Extract the (x, y) coordinate from the center of the cell holding the provided text.  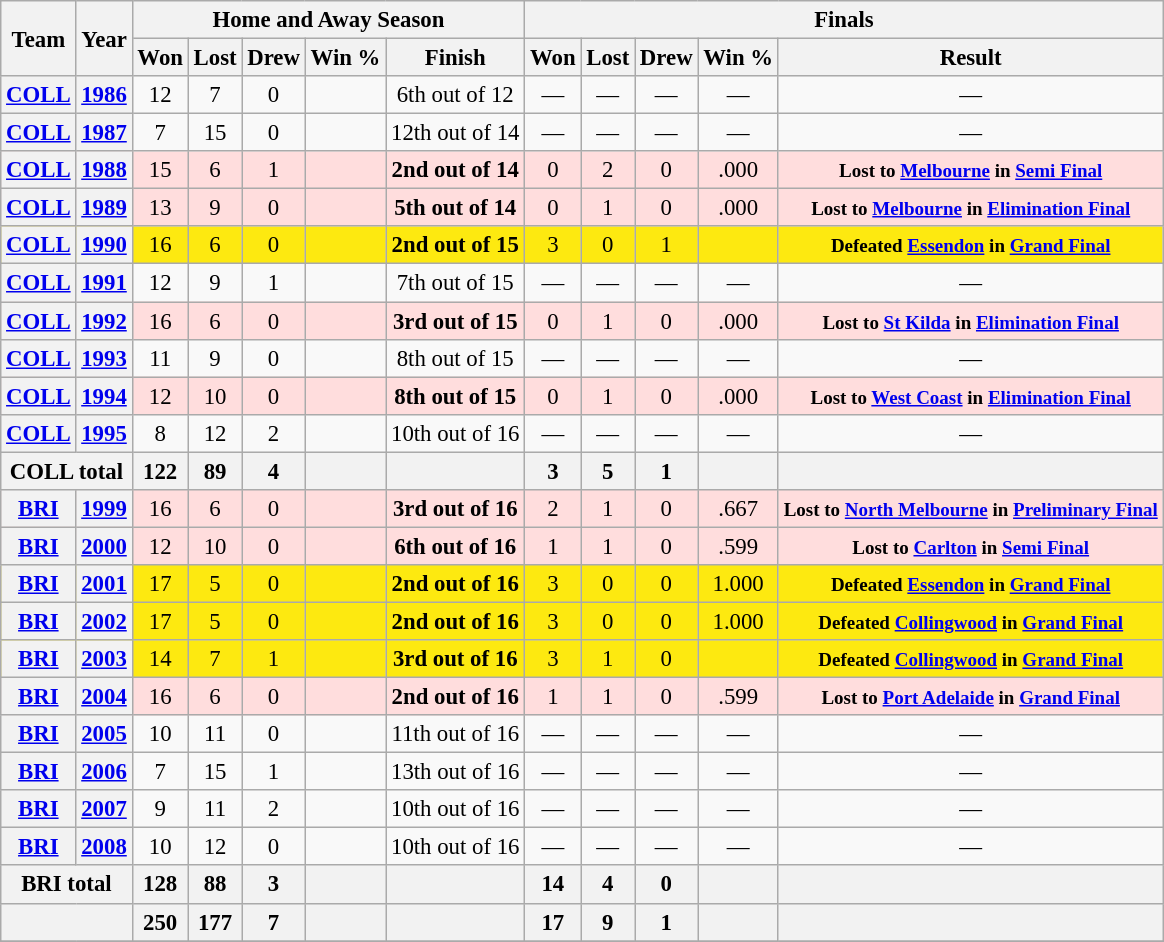
2005 (104, 734)
COLL total (66, 471)
1991 (104, 283)
Year (104, 38)
3rd out of 15 (456, 321)
2nd out of 15 (456, 245)
1999 (104, 509)
2006 (104, 772)
2004 (104, 697)
6th out of 16 (456, 546)
Result (970, 58)
11th out of 16 (456, 734)
2002 (104, 621)
1990 (104, 245)
Finish (456, 58)
1993 (104, 358)
1994 (104, 396)
Home and Away Season (328, 20)
1992 (104, 321)
2001 (104, 584)
88 (215, 885)
8 (160, 433)
2003 (104, 659)
7th out of 15 (456, 283)
89 (215, 471)
6th out of 12 (456, 95)
Lost to Port Adelaide in Grand Final (970, 697)
Lost to Melbourne in Semi Final (970, 170)
128 (160, 885)
1988 (104, 170)
Lost to St Kilda in Elimination Final (970, 321)
BRI total (66, 885)
1995 (104, 433)
1987 (104, 133)
2000 (104, 546)
250 (160, 922)
2nd out of 14 (456, 170)
Finals (844, 20)
1989 (104, 208)
Lost to West Coast in Elimination Final (970, 396)
2007 (104, 809)
Lost to Melbourne in Elimination Final (970, 208)
13 (160, 208)
2008 (104, 847)
12th out of 14 (456, 133)
1986 (104, 95)
122 (160, 471)
Team (38, 38)
5th out of 14 (456, 208)
Lost to North Melbourne in Preliminary Final (970, 509)
Lost to Carlton in Semi Final (970, 546)
.667 (738, 509)
177 (215, 922)
13th out of 16 (456, 772)
